Find where the given text appears and provide that cell's center as [X, Y] coordinate. 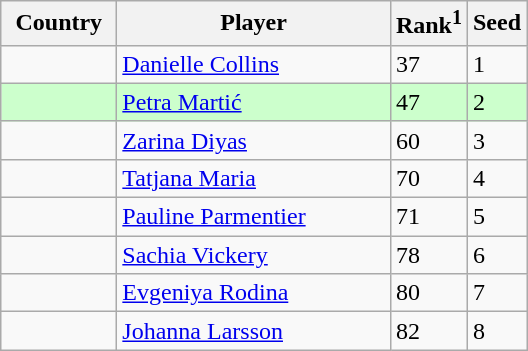
3 [496, 140]
Petra Martić [254, 102]
1 [496, 64]
Johanna Larsson [254, 331]
2 [496, 102]
Country [59, 24]
6 [496, 255]
37 [428, 64]
Player [254, 24]
Zarina Diyas [254, 140]
47 [428, 102]
Danielle Collins [254, 64]
Evgeniya Rodina [254, 293]
71 [428, 217]
Seed [496, 24]
Tatjana Maria [254, 178]
70 [428, 178]
60 [428, 140]
80 [428, 293]
Sachia Vickery [254, 255]
8 [496, 331]
82 [428, 331]
5 [496, 217]
Pauline Parmentier [254, 217]
7 [496, 293]
78 [428, 255]
4 [496, 178]
Rank1 [428, 24]
